For the text-containing cell, return its midpoint in [x, y] coordinate format. 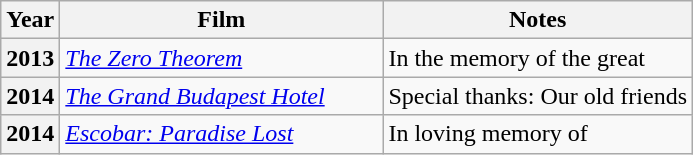
In the memory of the great [538, 58]
Film [222, 20]
2013 [30, 58]
In loving memory of [538, 134]
Special thanks: Our old friends [538, 96]
Escobar: Paradise Lost [222, 134]
Year [30, 20]
The Grand Budapest Hotel [222, 96]
Notes [538, 20]
The Zero Theorem [222, 58]
